For the text-containing cell, return its midpoint in (X, Y) coordinate format. 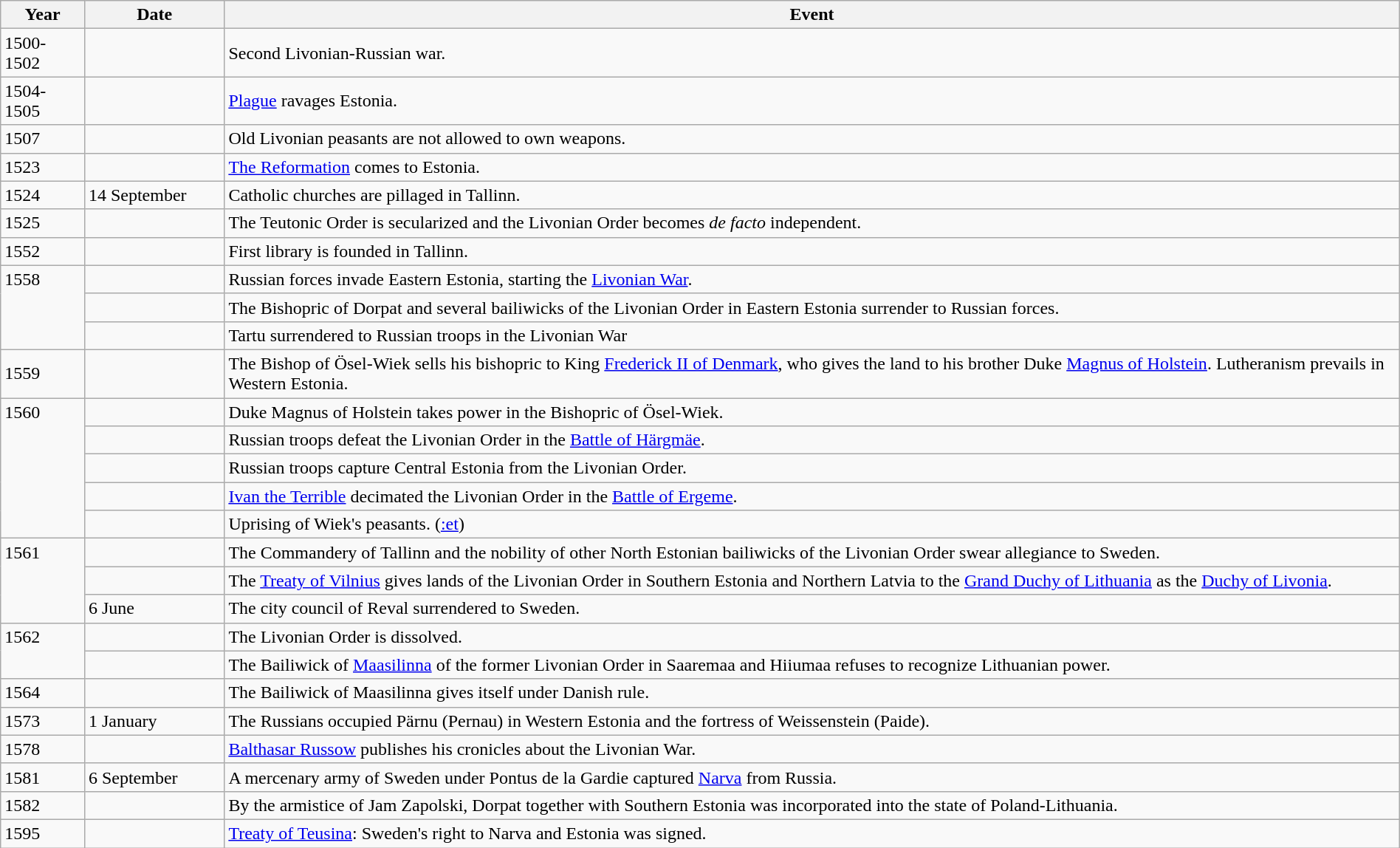
The city council of Reval surrendered to Sweden. (812, 609)
A mercenary army of Sweden under Pontus de la Gardie captured Narva from Russia. (812, 777)
The Bishopric of Dorpat and several bailiwicks of the Livonian Order in Eastern Estonia surrender to Russian forces. (812, 307)
1 January (154, 721)
Second Livonian-Russian war. (812, 53)
Plague ravages Estonia. (812, 100)
Russian forces invade Eastern Estonia, starting the Livonian War. (812, 279)
6 September (154, 777)
Old Livonian peasants are not allowed to own weapons. (812, 139)
1595 (43, 833)
1559 (43, 374)
Treaty of Teusina: Sweden's right to Narva and Estonia was signed. (812, 833)
By the armistice of Jam Zapolski, Dorpat together with Southern Estonia was incorporated into the state of Poland-Lithuania. (812, 805)
Balthasar Russow publishes his cronicles about the Livonian War. (812, 749)
Catholic churches are pillaged in Tallinn. (812, 195)
6 June (154, 609)
1500-1502 (43, 53)
The Teutonic Order is secularized and the Livonian Order becomes de facto independent. (812, 223)
1578 (43, 749)
1573 (43, 721)
Ivan the Terrible decimated the Livonian Order in the Battle of Ergeme. (812, 496)
The Commandery of Tallinn and the nobility of other North Estonian bailiwicks of the Livonian Order swear allegiance to Sweden. (812, 553)
1582 (43, 805)
The Livonian Order is dissolved. (812, 637)
Duke Magnus of Holstein takes power in the Bishopric of Ösel-Wiek. (812, 411)
Year (43, 15)
The Reformation comes to Estonia. (812, 167)
The Bailiwick of Maasilinna of the former Livonian Order in Saaremaa and Hiiumaa refuses to recognize Lithuanian power. (812, 665)
The Bailiwick of Maasilinna gives itself under Danish rule. (812, 693)
Russian troops defeat the Livonian Order in the Battle of Härgmäe. (812, 440)
1562 (43, 651)
1552 (43, 251)
The Russians occupied Pärnu (Pernau) in Western Estonia and the fortress of Weissenstein (Paide). (812, 721)
1504-1505 (43, 100)
1560 (43, 468)
Event (812, 15)
Date (154, 15)
1581 (43, 777)
1524 (43, 195)
Uprising of Wiek's peasants. (:et) (812, 524)
1564 (43, 693)
1561 (43, 581)
1525 (43, 223)
14 September (154, 195)
1523 (43, 167)
First library is founded in Tallinn. (812, 251)
Tartu surrendered to Russian troops in the Livonian War (812, 335)
1507 (43, 139)
Russian troops capture Central Estonia from the Livonian Order. (812, 468)
1558 (43, 307)
